Detect which cell encompasses the target text, then output its (X, Y) center coordinate. 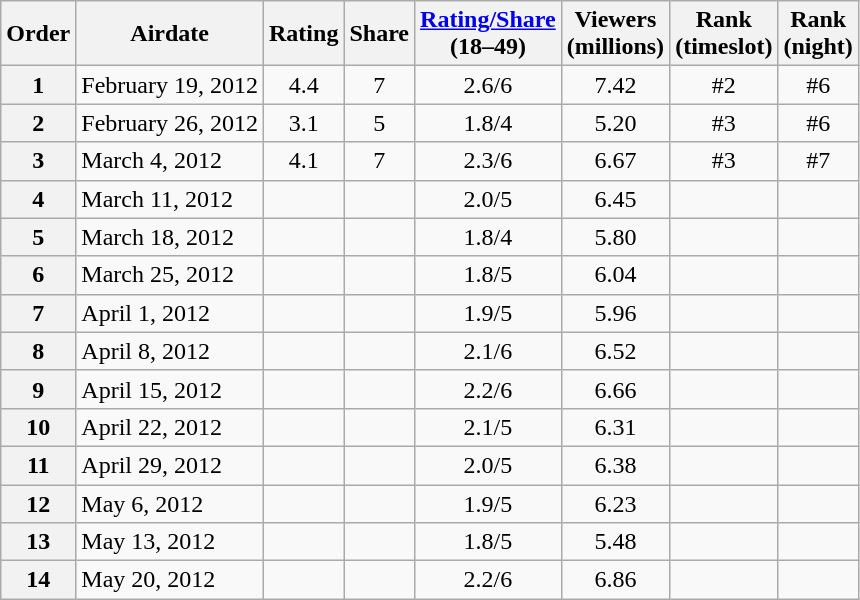
Rating (304, 34)
May 20, 2012 (170, 580)
2.1/6 (488, 351)
6.52 (615, 351)
5.80 (615, 237)
2.6/6 (488, 85)
6.45 (615, 199)
Order (38, 34)
6.23 (615, 503)
14 (38, 580)
April 1, 2012 (170, 313)
5.48 (615, 542)
12 (38, 503)
Rating/Share(18–49) (488, 34)
Rank(night) (818, 34)
5.96 (615, 313)
4.1 (304, 161)
11 (38, 465)
April 15, 2012 (170, 389)
13 (38, 542)
May 13, 2012 (170, 542)
8 (38, 351)
3 (38, 161)
4.4 (304, 85)
March 4, 2012 (170, 161)
Airdate (170, 34)
1 (38, 85)
May 6, 2012 (170, 503)
#2 (724, 85)
2.3/6 (488, 161)
3.1 (304, 123)
6.38 (615, 465)
2 (38, 123)
6.31 (615, 427)
#7 (818, 161)
April 29, 2012 (170, 465)
4 (38, 199)
6.66 (615, 389)
2.1/5 (488, 427)
6.86 (615, 580)
March 11, 2012 (170, 199)
February 19, 2012 (170, 85)
6.67 (615, 161)
Viewers(millions) (615, 34)
7.42 (615, 85)
March 18, 2012 (170, 237)
6.04 (615, 275)
April 22, 2012 (170, 427)
March 25, 2012 (170, 275)
5.20 (615, 123)
10 (38, 427)
9 (38, 389)
February 26, 2012 (170, 123)
Rank(timeslot) (724, 34)
6 (38, 275)
April 8, 2012 (170, 351)
Share (380, 34)
